Pinpoint the cell where the given text exists, returning its [x, y] midpoint coordinate. 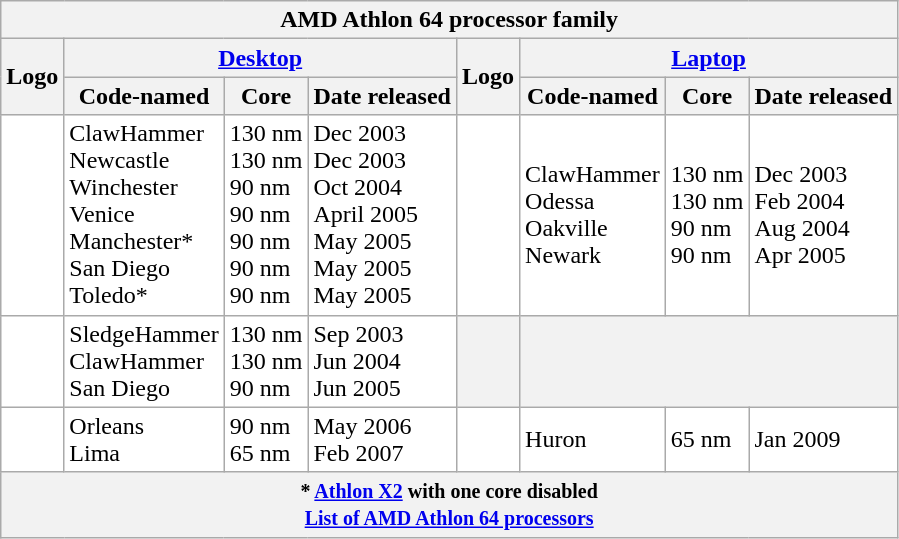
Sep 2003Jun 2004Jun 2005 [382, 361]
90 nm65 nm [266, 440]
Desktop [260, 58]
130 nm130 nm90 nm90 nm [707, 215]
Dec 2003Dec 2003Oct 2004April 2005May 2005May 2005May 2005 [382, 215]
Dec 2003Feb 2004Aug 2004Apr 2005 [824, 215]
65 nm [707, 440]
OrleansLima [144, 440]
Jan 2009 [824, 440]
ClawHammerOdessaOakvilleNewark [593, 215]
Huron [593, 440]
SledgeHammerClawHammerSan Diego [144, 361]
May 2006Feb 2007 [382, 440]
130 nm130 nm90 nm90 nm90 nm90 nm90 nm [266, 215]
Laptop [709, 58]
* Athlon X2 with one core disabledList of AMD Athlon 64 processors [450, 504]
AMD Athlon 64 processor family [450, 20]
ClawHammerNewcastleWinchesterVeniceManchester*San DiegoToledo* [144, 215]
130 nm130 nm90 nm [266, 361]
